Search for the cell housing the specified text and yield its [x, y] center coordinate. 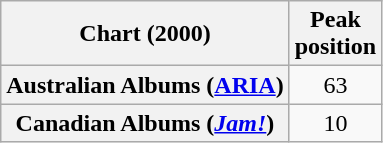
63 [335, 85]
10 [335, 123]
Peakposition [335, 34]
Canadian Albums (Jam!) [145, 123]
Chart (2000) [145, 34]
Australian Albums (ARIA) [145, 85]
